Extract the [x, y] coordinate from the center of the cell holding the provided text.  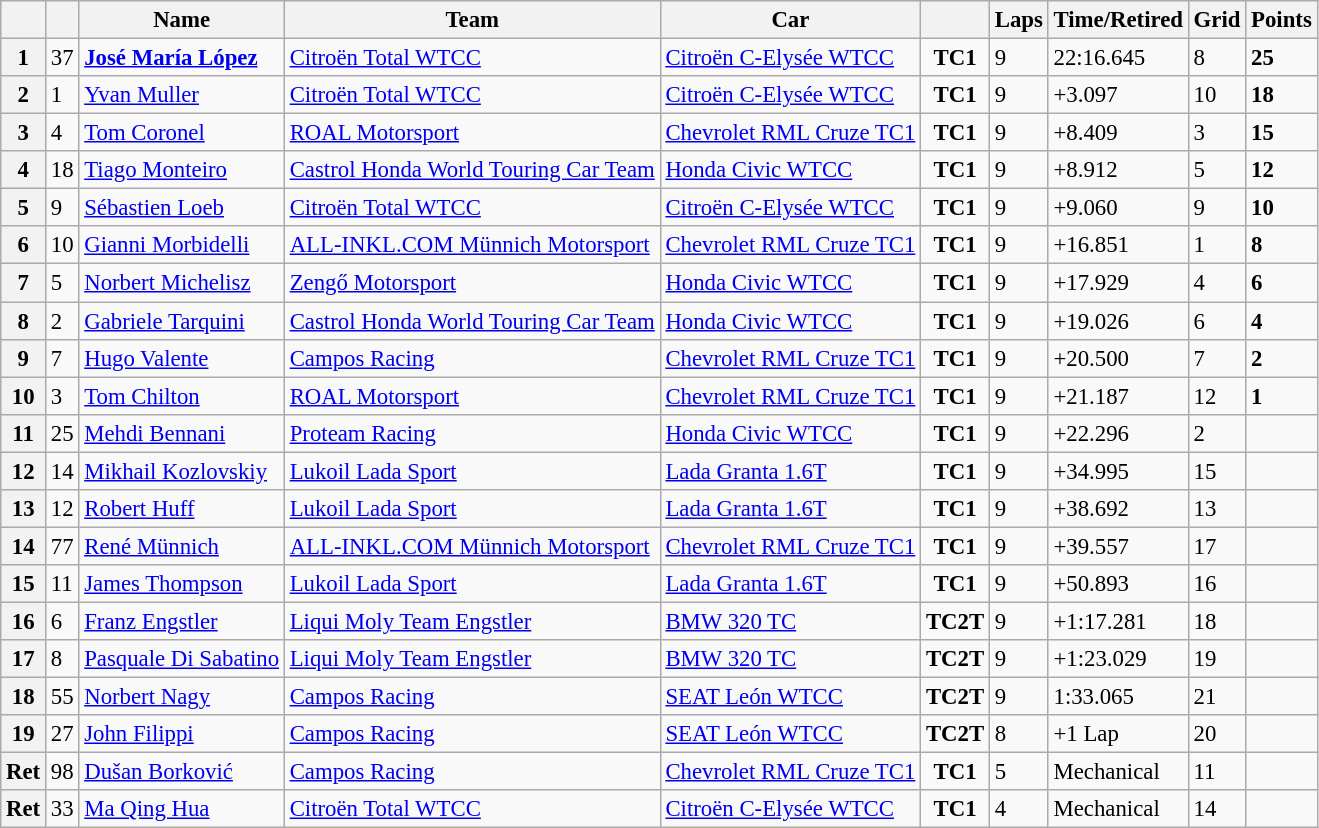
Time/Retired [1118, 20]
Mikhail Kozlovskiy [182, 471]
Dušan Borković [182, 772]
John Filippi [182, 734]
+50.893 [1118, 584]
Yvan Muller [182, 95]
Ma Qing Hua [182, 809]
33 [62, 809]
Car [790, 20]
Tom Chilton [182, 396]
Laps [1018, 20]
+9.060 [1118, 208]
+21.187 [1118, 396]
Points [1282, 20]
+38.692 [1118, 509]
+19.026 [1118, 321]
Mehdi Bennani [182, 433]
+22.296 [1118, 433]
Franz Engstler [182, 621]
Proteam Racing [472, 433]
+34.995 [1118, 471]
Tom Coronel [182, 133]
+8.912 [1118, 170]
Norbert Michelisz [182, 283]
37 [62, 58]
+17.929 [1118, 283]
Hugo Valente [182, 358]
Sébastien Loeb [182, 208]
Tiago Monteiro [182, 170]
Pasquale Di Sabatino [182, 659]
Zengő Motorsport [472, 283]
+1:23.029 [1118, 659]
+3.097 [1118, 95]
55 [62, 697]
Team [472, 20]
27 [62, 734]
René Münnich [182, 546]
Robert Huff [182, 509]
Gianni Morbidelli [182, 245]
+1:17.281 [1118, 621]
+1 Lap [1118, 734]
+39.557 [1118, 546]
Norbert Nagy [182, 697]
21 [1216, 697]
+8.409 [1118, 133]
77 [62, 546]
20 [1216, 734]
José María López [182, 58]
+20.500 [1118, 358]
James Thompson [182, 584]
22:16.645 [1118, 58]
1:33.065 [1118, 697]
98 [62, 772]
+16.851 [1118, 245]
Name [182, 20]
Gabriele Tarquini [182, 321]
Grid [1216, 20]
